Return [x, y] of the center of cell containing provided text 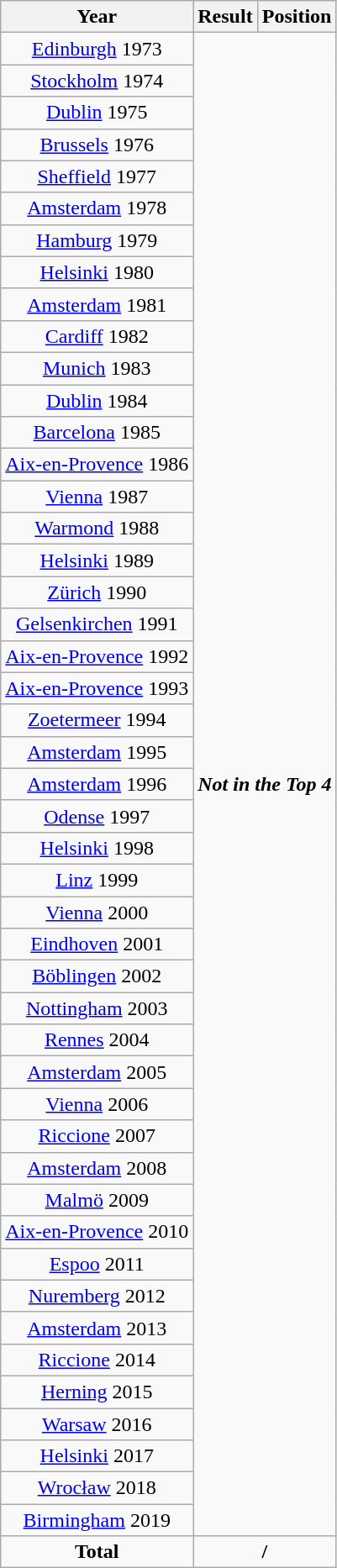
Aix-en-Provence 1993 [97, 688]
Amsterdam 1981 [97, 304]
Helsinki 1980 [97, 272]
Zürich 1990 [97, 592]
Nuremberg 2012 [97, 1296]
Malmö 2009 [97, 1200]
Cardiff 1982 [97, 336]
Warsaw 2016 [97, 1424]
Riccione 2007 [97, 1136]
Wrocław 2018 [97, 1488]
Gelsenkirchen 1991 [97, 624]
/ [265, 1552]
Amsterdam 1978 [97, 208]
Brussels 1976 [97, 145]
Helsinki 2017 [97, 1456]
Helsinki 1998 [97, 848]
Result [225, 17]
Vienna 2006 [97, 1104]
Nottingham 2003 [97, 1008]
Sheffield 1977 [97, 176]
Year [97, 17]
Aix-en-Provence 2010 [97, 1232]
Amsterdam 2008 [97, 1168]
Amsterdam 2013 [97, 1328]
Birmingham 2019 [97, 1520]
Riccione 2014 [97, 1360]
Aix-en-Provence 1986 [97, 465]
Rennes 2004 [97, 1040]
Position [297, 17]
Not in the Top 4 [265, 785]
Edinburgh 1973 [97, 49]
Eindhoven 2001 [97, 944]
Hamburg 1979 [97, 240]
Warmond 1988 [97, 529]
Aix-en-Provence 1992 [97, 656]
Total [97, 1552]
Stockholm 1974 [97, 81]
Böblingen 2002 [97, 976]
Amsterdam 2005 [97, 1072]
Zoetermeer 1994 [97, 720]
Herning 2015 [97, 1392]
Dublin 1975 [97, 113]
Dublin 1984 [97, 401]
Amsterdam 1995 [97, 752]
Odense 1997 [97, 816]
Barcelona 1985 [97, 433]
Vienna 2000 [97, 912]
Espoo 2011 [97, 1264]
Munich 1983 [97, 368]
Amsterdam 1996 [97, 784]
Vienna 1987 [97, 497]
Linz 1999 [97, 880]
Helsinki 1989 [97, 560]
